For the text-containing cell, return its midpoint in [x, y] coordinate format. 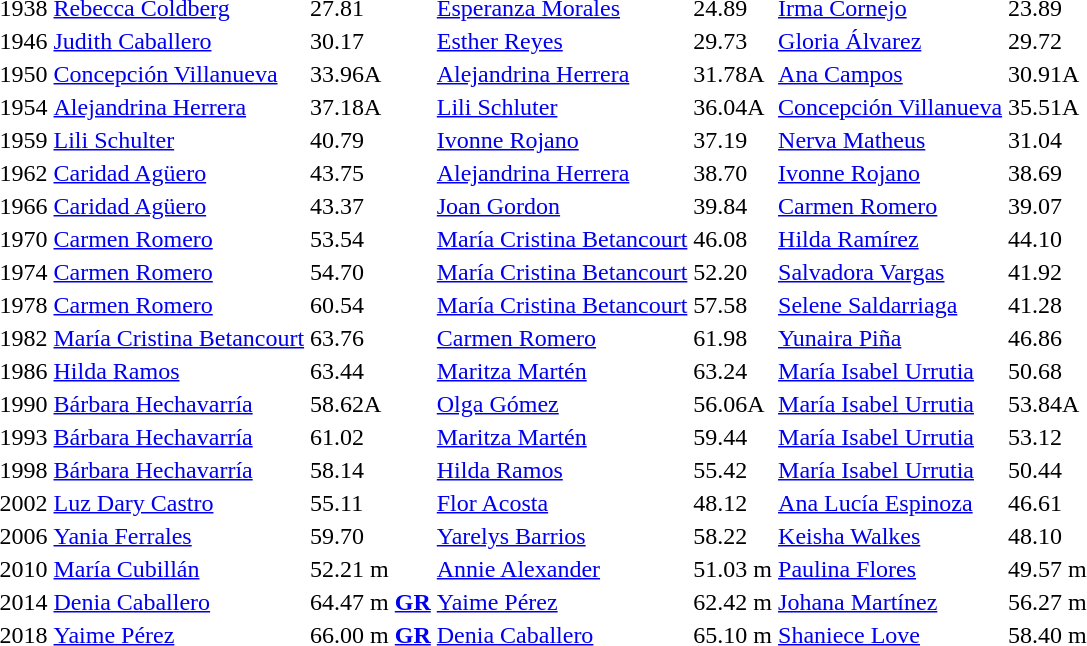
Keisha Walkes [890, 536]
39.84 [733, 206]
Selene Saldarriaga [890, 305]
52.20 [733, 272]
36.04A [733, 107]
Salvadora Vargas [890, 272]
Lili Schluter [562, 107]
59.70 [371, 536]
Luz Dary Castro [179, 503]
Olga Gómez [562, 404]
63.76 [371, 338]
43.37 [371, 206]
61.98 [733, 338]
53.54 [371, 239]
63.44 [371, 371]
31.78A [733, 74]
Ana Lucía Espinoza [890, 503]
Flor Acosta [562, 503]
Nerva Matheus [890, 140]
37.18A [371, 107]
37.19 [733, 140]
46.08 [733, 239]
56.06A [733, 404]
Joan Gordon [562, 206]
58.22 [733, 536]
33.96A [371, 74]
Gloria Álvarez [890, 41]
38.70 [733, 173]
Esther Reyes [562, 41]
Lili Schulter [179, 140]
57.58 [733, 305]
Judith Caballero [179, 41]
58.62A [371, 404]
62.42 m [733, 602]
54.70 [371, 272]
María Cubillán [179, 569]
55.42 [733, 470]
Paulina Flores [890, 569]
Yunaira Piña [890, 338]
Yaime Pérez [562, 602]
Hilda Ramírez [890, 239]
64.47 m GR [371, 602]
Yania Ferrales [179, 536]
59.44 [733, 437]
60.54 [371, 305]
Ana Campos [890, 74]
61.02 [371, 437]
Denia Caballero [179, 602]
40.79 [371, 140]
Johana Martínez [890, 602]
30.17 [371, 41]
29.73 [733, 41]
51.03 m [733, 569]
63.24 [733, 371]
55.11 [371, 503]
Yarelys Barrios [562, 536]
52.21 m [371, 569]
43.75 [371, 173]
Annie Alexander [562, 569]
48.12 [733, 503]
58.14 [371, 470]
